Return [x, y] of the center of cell containing provided text 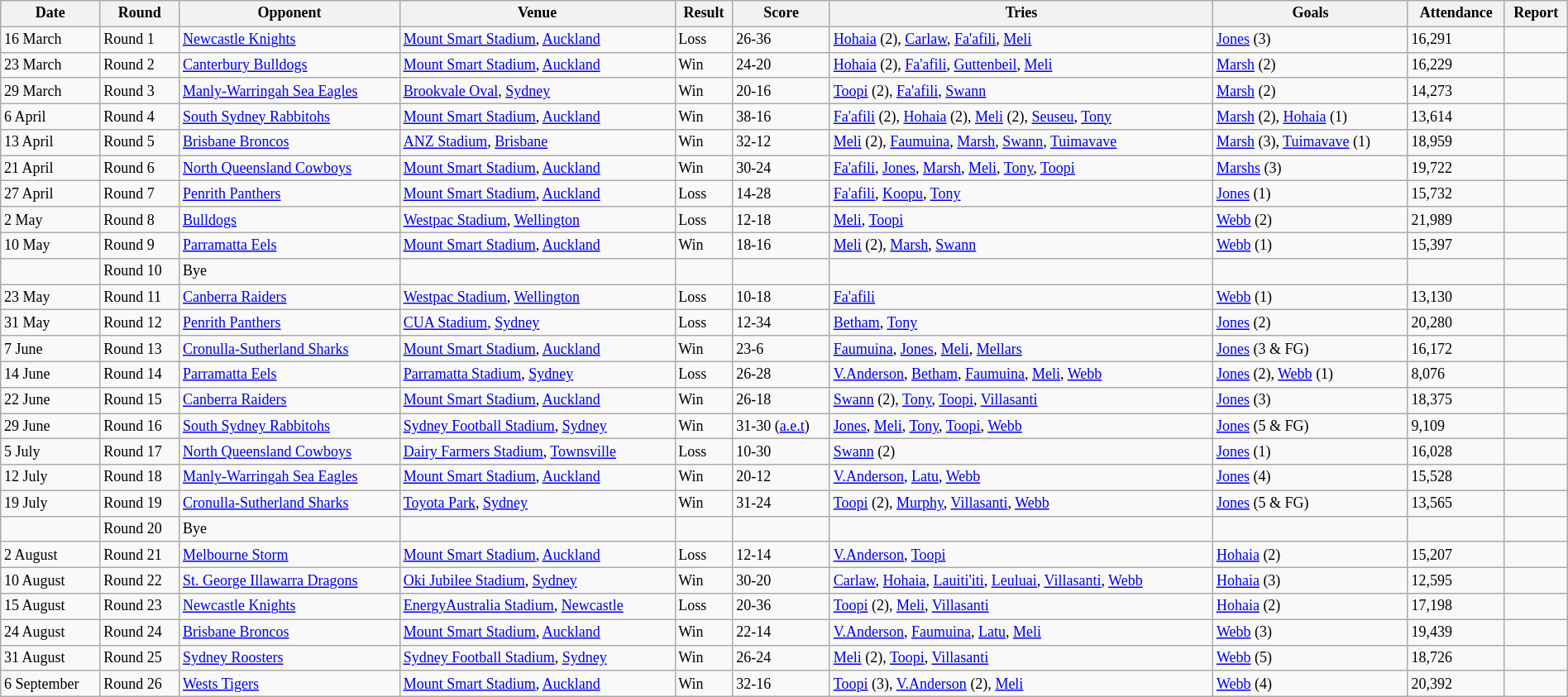
14,273 [1456, 91]
Toopi (2), Meli, Villasanti [1021, 607]
12,595 [1456, 580]
Round 10 [140, 271]
20-36 [782, 607]
22-14 [782, 632]
7 June [50, 349]
Webb (3) [1311, 632]
20-12 [782, 478]
16,229 [1456, 64]
Round 2 [140, 64]
Round 16 [140, 427]
Opponent [289, 13]
14-28 [782, 193]
Brookvale Oval, Sydney [538, 91]
V.Anderson, Faumuina, Latu, Meli [1021, 632]
26-24 [782, 658]
Result [704, 13]
Webb (5) [1311, 658]
38-16 [782, 116]
Meli, Toopi [1021, 220]
31-30 (a.e.t) [782, 427]
21,989 [1456, 220]
Meli (2), Toopi, Villasanti [1021, 658]
Toyota Park, Sydney [538, 503]
26-36 [782, 40]
19,439 [1456, 632]
19 July [50, 503]
26-18 [782, 400]
21 April [50, 169]
2 May [50, 220]
24-20 [782, 64]
Marshs (3) [1311, 169]
31 August [50, 658]
23 May [50, 298]
Tries [1021, 13]
Toopi (2), Murphy, Villasanti, Webb [1021, 503]
Date [50, 13]
13,130 [1456, 298]
Hohaia (3) [1311, 580]
32-12 [782, 142]
15 August [50, 607]
23-6 [782, 349]
V.Anderson, Toopi [1021, 554]
Round 23 [140, 607]
13 April [50, 142]
Parramatta Stadium, Sydney [538, 374]
31-24 [782, 503]
18,375 [1456, 400]
Round 19 [140, 503]
Round 22 [140, 580]
Webb (4) [1311, 683]
Jones (2), Webb (1) [1311, 374]
14 June [50, 374]
12-14 [782, 554]
Hohaia (2), Fa'afili, Guttenbeil, Meli [1021, 64]
Carlaw, Hohaia, Lauiti'iti, Leuluai, Villasanti, Webb [1021, 580]
20,280 [1456, 322]
19,722 [1456, 169]
9,109 [1456, 427]
Meli (2), Faumuina, Marsh, Swann, Tuimavave [1021, 142]
22 June [50, 400]
Round 5 [140, 142]
Hohaia (2), Carlaw, Fa'afili, Meli [1021, 40]
18,959 [1456, 142]
16,028 [1456, 451]
V.Anderson, Latu, Webb [1021, 478]
Round 25 [140, 658]
Melbourne Storm [289, 554]
10 August [50, 580]
Fa'afili (2), Hohaia (2), Meli (2), Seuseu, Tony [1021, 116]
13,614 [1456, 116]
Meli (2), Marsh, Swann [1021, 245]
13,565 [1456, 503]
Round 14 [140, 374]
Swann (2) [1021, 451]
15,732 [1456, 193]
5 July [50, 451]
15,207 [1456, 554]
Round 24 [140, 632]
18,726 [1456, 658]
15,528 [1456, 478]
Round 1 [140, 40]
Round 18 [140, 478]
Round 26 [140, 683]
Toopi (2), Fa'afili, Swann [1021, 91]
Canterbury Bulldogs [289, 64]
20-16 [782, 91]
Round 21 [140, 554]
27 April [50, 193]
Round 20 [140, 529]
EnergyAustralia Stadium, Newcastle [538, 607]
CUA Stadium, Sydney [538, 322]
18-16 [782, 245]
Round 8 [140, 220]
Fa'afili [1021, 298]
Round 3 [140, 91]
30-20 [782, 580]
31 May [50, 322]
Betham, Tony [1021, 322]
Round 4 [140, 116]
Marsh (2), Hohaia (1) [1311, 116]
Dairy Farmers Stadium, Townsville [538, 451]
10 May [50, 245]
Report [1536, 13]
V.Anderson, Betham, Faumuina, Meli, Webb [1021, 374]
Round 11 [140, 298]
16,291 [1456, 40]
12-18 [782, 220]
ANZ Stadium, Brisbane [538, 142]
Venue [538, 13]
Bulldogs [289, 220]
Swann (2), Tony, Toopi, Villasanti [1021, 400]
Round 15 [140, 400]
24 August [50, 632]
St. George Illawarra Dragons [289, 580]
Faumuina, Jones, Meli, Mellars [1021, 349]
Goals [1311, 13]
Webb (2) [1311, 220]
Round [140, 13]
29 June [50, 427]
15,397 [1456, 245]
16 March [50, 40]
Fa'afili, Jones, Marsh, Meli, Tony, Toopi [1021, 169]
10-30 [782, 451]
Jones, Meli, Tony, Toopi, Webb [1021, 427]
29 March [50, 91]
26-28 [782, 374]
Oki Jubilee Stadium, Sydney [538, 580]
20,392 [1456, 683]
Round 7 [140, 193]
Jones (4) [1311, 478]
Wests Tigers [289, 683]
Score [782, 13]
Attendance [1456, 13]
16,172 [1456, 349]
Round 12 [140, 322]
Marsh (3), Tuimavave (1) [1311, 142]
6 September [50, 683]
23 March [50, 64]
6 April [50, 116]
12-34 [782, 322]
Round 17 [140, 451]
Round 9 [140, 245]
Toopi (3), V.Anderson (2), Meli [1021, 683]
17,198 [1456, 607]
Jones (2) [1311, 322]
Jones (3 & FG) [1311, 349]
8,076 [1456, 374]
Round 13 [140, 349]
Round 6 [140, 169]
10-18 [782, 298]
30-24 [782, 169]
32-16 [782, 683]
12 July [50, 478]
2 August [50, 554]
Fa'afili, Koopu, Tony [1021, 193]
Sydney Roosters [289, 658]
